For the text-containing cell, return its midpoint in (X, Y) coordinate format. 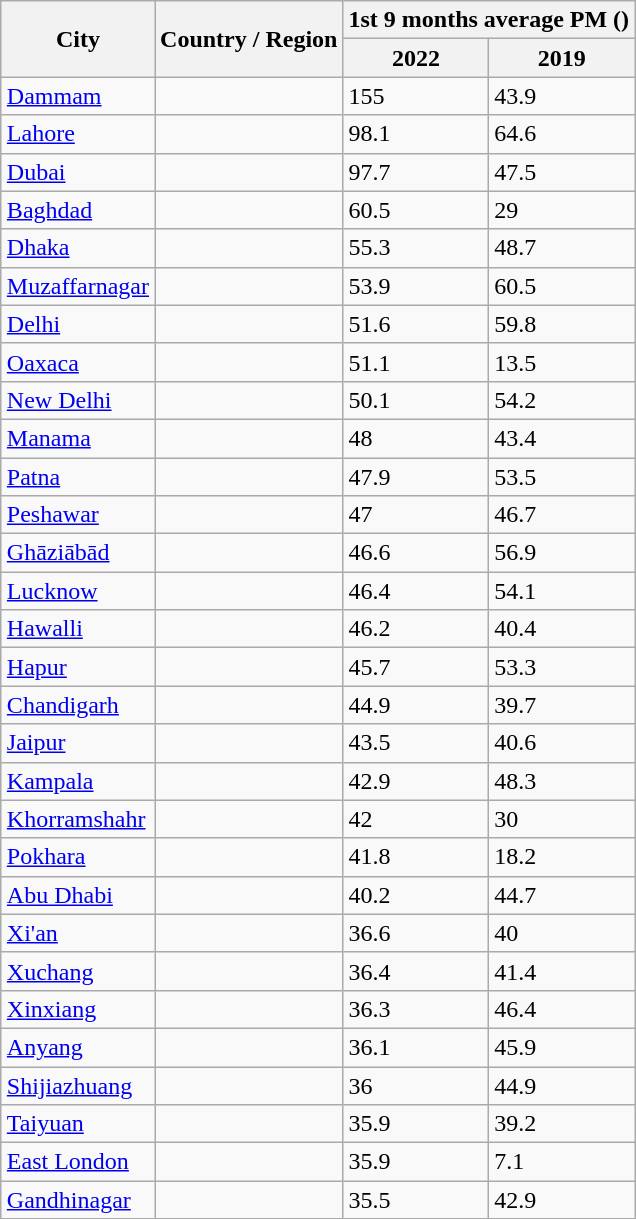
Patna (78, 477)
36.6 (416, 933)
Gandhinagar (78, 1200)
47 (416, 515)
Ghāziābād (78, 553)
36.4 (416, 971)
47.9 (416, 477)
39.7 (562, 705)
48.3 (562, 781)
36 (416, 1085)
Country / Region (249, 39)
53.5 (562, 477)
East London (78, 1162)
54.2 (562, 400)
Baghdad (78, 210)
1st 9 months average PM () (489, 20)
30 (562, 819)
2022 (416, 58)
40 (562, 933)
45.9 (562, 1047)
41.8 (416, 857)
Jaipur (78, 743)
36.1 (416, 1047)
Dhaka (78, 248)
40.2 (416, 895)
Kampala (78, 781)
43.4 (562, 438)
46.7 (562, 515)
Manama (78, 438)
Peshawar (78, 515)
42 (416, 819)
51.1 (416, 362)
Pokhara (78, 857)
97.7 (416, 172)
46.2 (416, 629)
Khorramshahr (78, 819)
53.3 (562, 667)
46.6 (416, 553)
New Delhi (78, 400)
Xi'an (78, 933)
Xinxiang (78, 1009)
44.7 (562, 895)
Abu Dhabi (78, 895)
155 (416, 96)
Lucknow (78, 591)
Taiyuan (78, 1124)
Delhi (78, 324)
Shijiazhuang (78, 1085)
41.4 (562, 971)
Lahore (78, 134)
Hapur (78, 667)
40.4 (562, 629)
98.1 (416, 134)
35.5 (416, 1200)
43.9 (562, 96)
29 (562, 210)
45.7 (416, 667)
40.6 (562, 743)
56.9 (562, 553)
43.5 (416, 743)
13.5 (562, 362)
48.7 (562, 248)
Muzaffarnagar (78, 286)
Xuchang (78, 971)
59.8 (562, 324)
18.2 (562, 857)
64.6 (562, 134)
Oaxaca (78, 362)
City (78, 39)
Chandigarh (78, 705)
Dubai (78, 172)
50.1 (416, 400)
39.2 (562, 1124)
48 (416, 438)
2019 (562, 58)
Anyang (78, 1047)
Dammam (78, 96)
47.5 (562, 172)
Hawalli (78, 629)
51.6 (416, 324)
55.3 (416, 248)
36.3 (416, 1009)
7.1 (562, 1162)
54.1 (562, 591)
53.9 (416, 286)
